For the text-containing cell, return its midpoint in [X, Y] coordinate format. 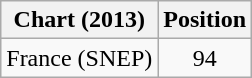
94 [205, 58]
France (SNEP) [80, 58]
Position [205, 20]
Chart (2013) [80, 20]
